Output the (X, Y) coordinate of the center of the cell containing the given text.  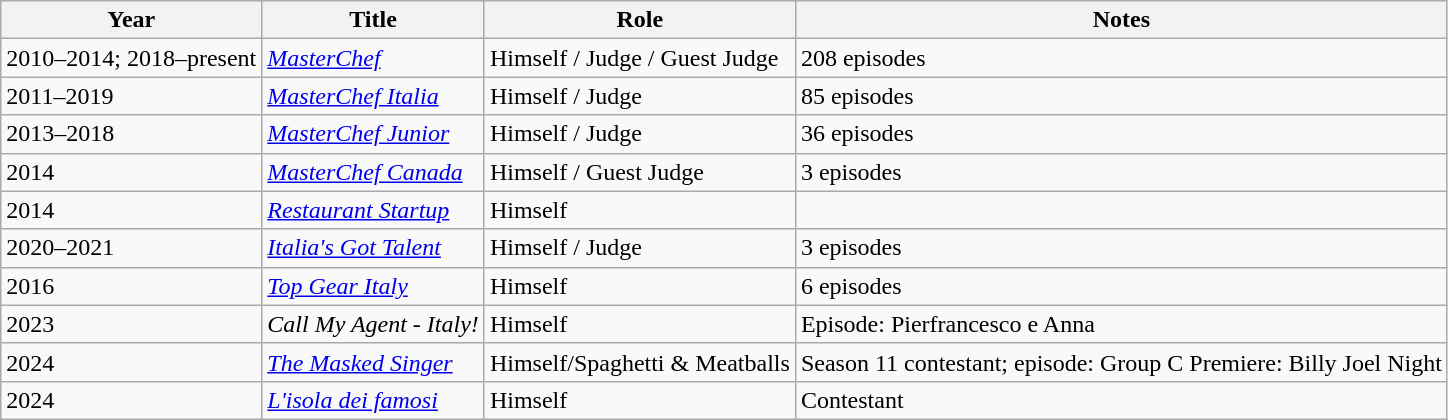
Notes (1121, 20)
Role (640, 20)
85 episodes (1121, 96)
Himself/Spaghetti & Meatballs (640, 362)
Call My Agent - Italy! (374, 324)
Top Gear Italy (374, 286)
Himself / Guest Judge (640, 172)
Title (374, 20)
36 episodes (1121, 134)
Himself / Judge / Guest Judge (640, 58)
2016 (132, 286)
L'isola dei famosi (374, 400)
Episode: Pierfrancesco e Anna (1121, 324)
2011–2019 (132, 96)
Year (132, 20)
2023 (132, 324)
MasterChef (374, 58)
The Masked Singer (374, 362)
2010–2014; 2018–present (132, 58)
MasterChef Italia (374, 96)
MasterChef Junior (374, 134)
Season 11 contestant; episode: Group C Premiere: Billy Joel Night (1121, 362)
Italia's Got Talent (374, 248)
Restaurant Startup (374, 210)
Contestant (1121, 400)
2020–2021 (132, 248)
MasterChef Canada (374, 172)
6 episodes (1121, 286)
208 episodes (1121, 58)
2013–2018 (132, 134)
